Pinpoint the cell where the given text exists, returning its [x, y] midpoint coordinate. 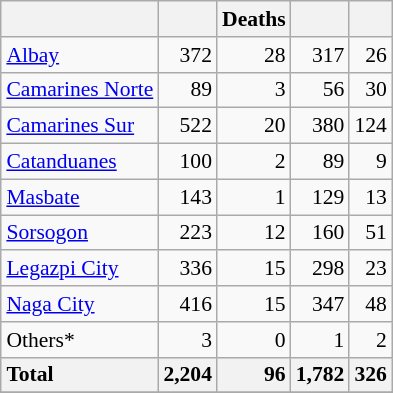
Albay [80, 54]
28 [254, 54]
143 [188, 197]
Masbate [80, 197]
9 [370, 161]
298 [320, 268]
Deaths [254, 19]
124 [370, 126]
Catanduanes [80, 161]
Sorsogon [80, 232]
347 [320, 304]
326 [370, 375]
51 [370, 232]
160 [320, 232]
317 [320, 54]
Total [80, 375]
522 [188, 126]
0 [254, 339]
372 [188, 54]
Naga City [80, 304]
20 [254, 126]
Camarines Sur [80, 126]
96 [254, 375]
Others* [80, 339]
1,782 [320, 375]
380 [320, 126]
223 [188, 232]
48 [370, 304]
416 [188, 304]
30 [370, 90]
2,204 [188, 375]
Camarines Norte [80, 90]
12 [254, 232]
56 [320, 90]
26 [370, 54]
129 [320, 197]
Legazpi City [80, 268]
100 [188, 161]
23 [370, 268]
13 [370, 197]
336 [188, 268]
